Locate the cell with the specified text and output its (X, Y) center coordinate. 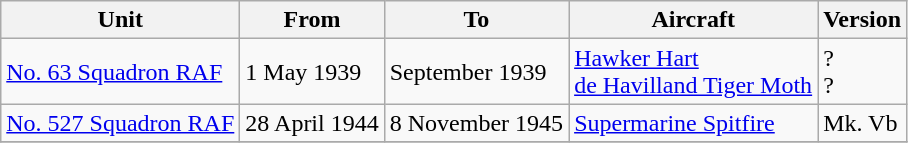
Supermarine Spitfire (694, 123)
To (476, 20)
September 1939 (476, 72)
Aircraft (694, 20)
Mk. Vb (862, 123)
?? (862, 72)
Unit (120, 20)
1 May 1939 (312, 72)
Hawker Hartde Havilland Tiger Moth (694, 72)
28 April 1944 (312, 123)
From (312, 20)
8 November 1945 (476, 123)
Version (862, 20)
No. 527 Squadron RAF (120, 123)
No. 63 Squadron RAF (120, 72)
